Determine the [x, y] coordinate at the center of the cell enclosing the given text.  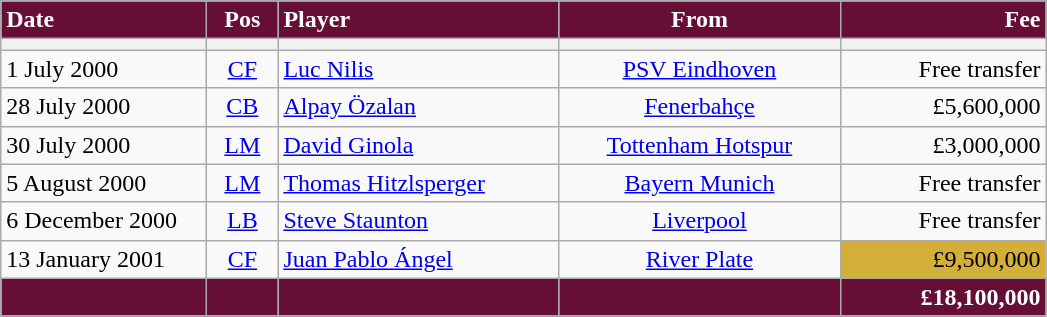
Liverpool [700, 221]
PSV Eindhoven [700, 69]
Luc Nilis [418, 69]
28 July 2000 [104, 107]
Steve Staunton [418, 221]
Alpay Özalan [418, 107]
Fee [943, 20]
13 January 2001 [104, 259]
Pos [242, 20]
5 August 2000 [104, 183]
£18,100,000 [943, 297]
From [700, 20]
River Plate [700, 259]
CB [242, 107]
Juan Pablo Ángel [418, 259]
£5,600,000 [943, 107]
Bayern Munich [700, 183]
1 July 2000 [104, 69]
Date [104, 20]
LB [242, 221]
£3,000,000 [943, 145]
£9,500,000 [943, 259]
David Ginola [418, 145]
Tottenham Hotspur [700, 145]
Player [418, 20]
Fenerbahçe [700, 107]
6 December 2000 [104, 221]
30 July 2000 [104, 145]
Thomas Hitzlsperger [418, 183]
